Locate the cell with the specified text and output its [x, y] center coordinate. 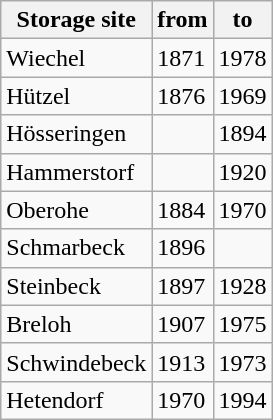
Wiechel [76, 58]
1973 [242, 362]
1907 [182, 324]
1920 [242, 172]
Breloh [76, 324]
1884 [182, 210]
Schmarbeck [76, 248]
1994 [242, 400]
1913 [182, 362]
1969 [242, 96]
1876 [182, 96]
Hammerstorf [76, 172]
1896 [182, 248]
1871 [182, 58]
1978 [242, 58]
1894 [242, 134]
to [242, 20]
Hetendorf [76, 400]
Hützel [76, 96]
from [182, 20]
1975 [242, 324]
Steinbeck [76, 286]
Oberohe [76, 210]
1897 [182, 286]
Storage site [76, 20]
Schwindebeck [76, 362]
Hösseringen [76, 134]
1928 [242, 286]
